Provide the (X, Y) coordinate of the cell's center where the given text is located.  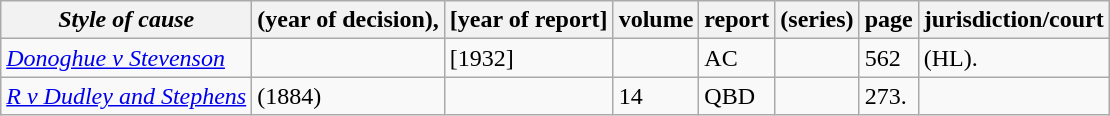
[year of report] (528, 20)
(1884) (348, 96)
QBD (737, 96)
[1932] (528, 58)
273. (888, 96)
562 (888, 58)
(HL). (1014, 58)
(series) (817, 20)
report (737, 20)
Donoghue v Stevenson (126, 58)
jurisdiction/court (1014, 20)
14 (656, 96)
Style of cause (126, 20)
page (888, 20)
R v Dudley and Stephens (126, 96)
AC (737, 58)
volume (656, 20)
(year of decision), (348, 20)
